Extract the (x, y) coordinate from the center of the cell holding the provided text.  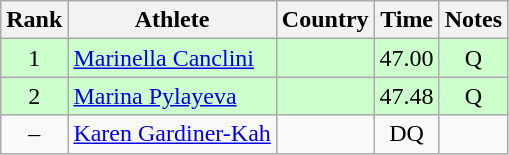
Athlete (172, 20)
47.00 (406, 58)
Rank (34, 20)
Country (325, 20)
Marinella Canclini (172, 58)
DQ (406, 134)
– (34, 134)
2 (34, 96)
Karen Gardiner-Kah (172, 134)
1 (34, 58)
Time (406, 20)
Marina Pylayeva (172, 96)
Notes (473, 20)
47.48 (406, 96)
